For the text-containing cell, return its midpoint in [X, Y] coordinate format. 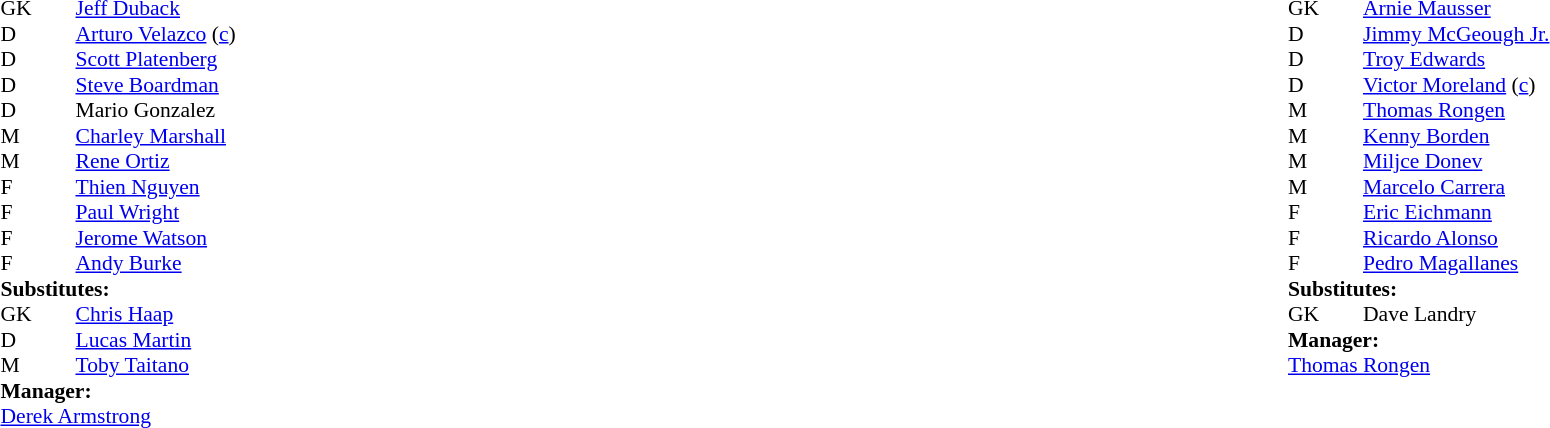
Troy Edwards [1456, 59]
Dave Landry [1456, 315]
Lucas Martin [156, 340]
Andy Burke [156, 263]
Steve Boardman [156, 85]
Eric Eichmann [1456, 213]
Rene Ortiz [156, 161]
Jimmy McGeough Jr. [1456, 34]
Victor Moreland (c) [1456, 85]
Chris Haap [156, 315]
Marcelo Carrera [1456, 187]
Toby Taitano [156, 365]
Paul Wright [156, 213]
Arturo Velazco (c) [156, 34]
Jerome Watson [156, 238]
Charley Marshall [156, 136]
Scott Platenberg [156, 59]
Ricardo Alonso [1456, 238]
Miljce Donev [1456, 161]
Kenny Borden [1456, 136]
Thien Nguyen [156, 187]
Mario Gonzalez [156, 111]
Pedro Magallanes [1456, 263]
